From the cell containing the given text, extract its center point as (X, Y) coordinate. 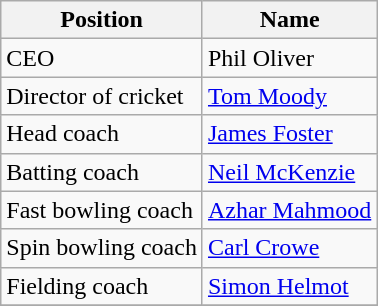
Fast bowling coach (102, 210)
Neil McKenzie (289, 172)
Azhar Mahmood (289, 210)
Phil Oliver (289, 58)
Director of cricket (102, 96)
Spin bowling coach (102, 248)
Position (102, 20)
CEO (102, 58)
Batting coach (102, 172)
Simon Helmot (289, 286)
James Foster (289, 134)
Tom Moody (289, 96)
Carl Crowe (289, 248)
Fielding coach (102, 286)
Head coach (102, 134)
Name (289, 20)
